For the text-containing cell, return its midpoint in (x, y) coordinate format. 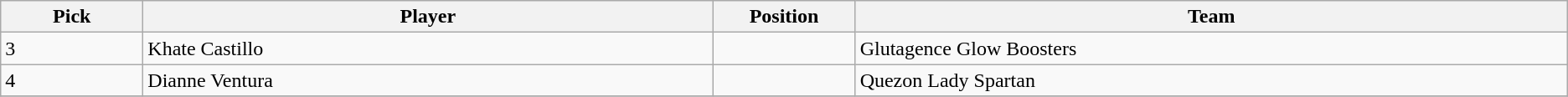
Position (784, 17)
3 (72, 48)
Pick (72, 17)
Khate Castillo (428, 48)
Player (428, 17)
4 (72, 80)
Dianne Ventura (428, 80)
Team (1211, 17)
Quezon Lady Spartan (1211, 80)
Glutagence Glow Boosters (1211, 48)
